Find where the given text appears and provide that cell's center as [X, Y] coordinate. 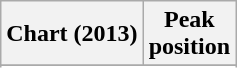
Chart (2013) [72, 34]
Peakposition [189, 34]
